Provide the (x, y) coordinate of the cell's center where the given text is located.  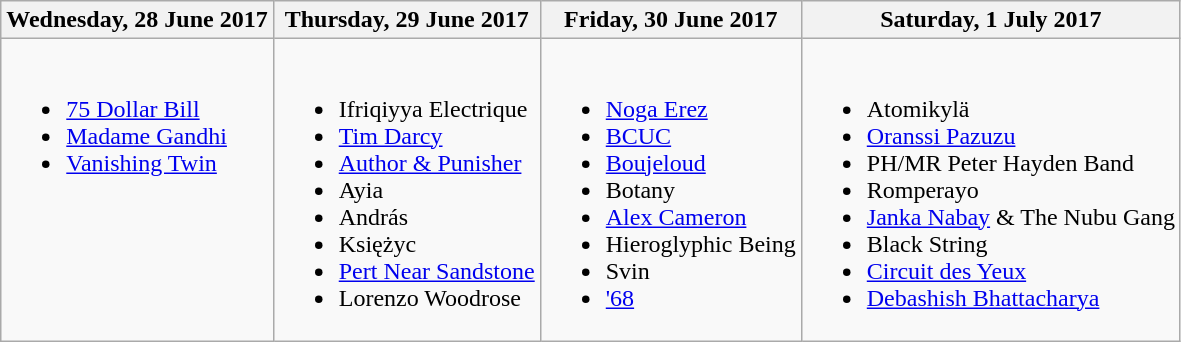
Saturday, 1 July 2017 (990, 20)
Wednesday, 28 June 2017 (137, 20)
Thursday, 29 June 2017 (406, 20)
Friday, 30 June 2017 (670, 20)
Ifriqiyya ElectriqueTim DarcyAuthor & PunisherAyiaAndrásKsiężycPert Near SandstoneLorenzo Woodrose (406, 190)
AtomikyläOranssi PazuzuPH/MR Peter Hayden BandRomperayoJanka Nabay & The Nubu GangBlack StringCircuit des YeuxDebashish Bhattacharya (990, 190)
Noga ErezBCUCBoujeloudBotanyAlex CameronHieroglyphic BeingSvin'68 (670, 190)
75 Dollar BillMadame GandhiVanishing Twin (137, 190)
